For the text-containing cell, return its midpoint in (x, y) coordinate format. 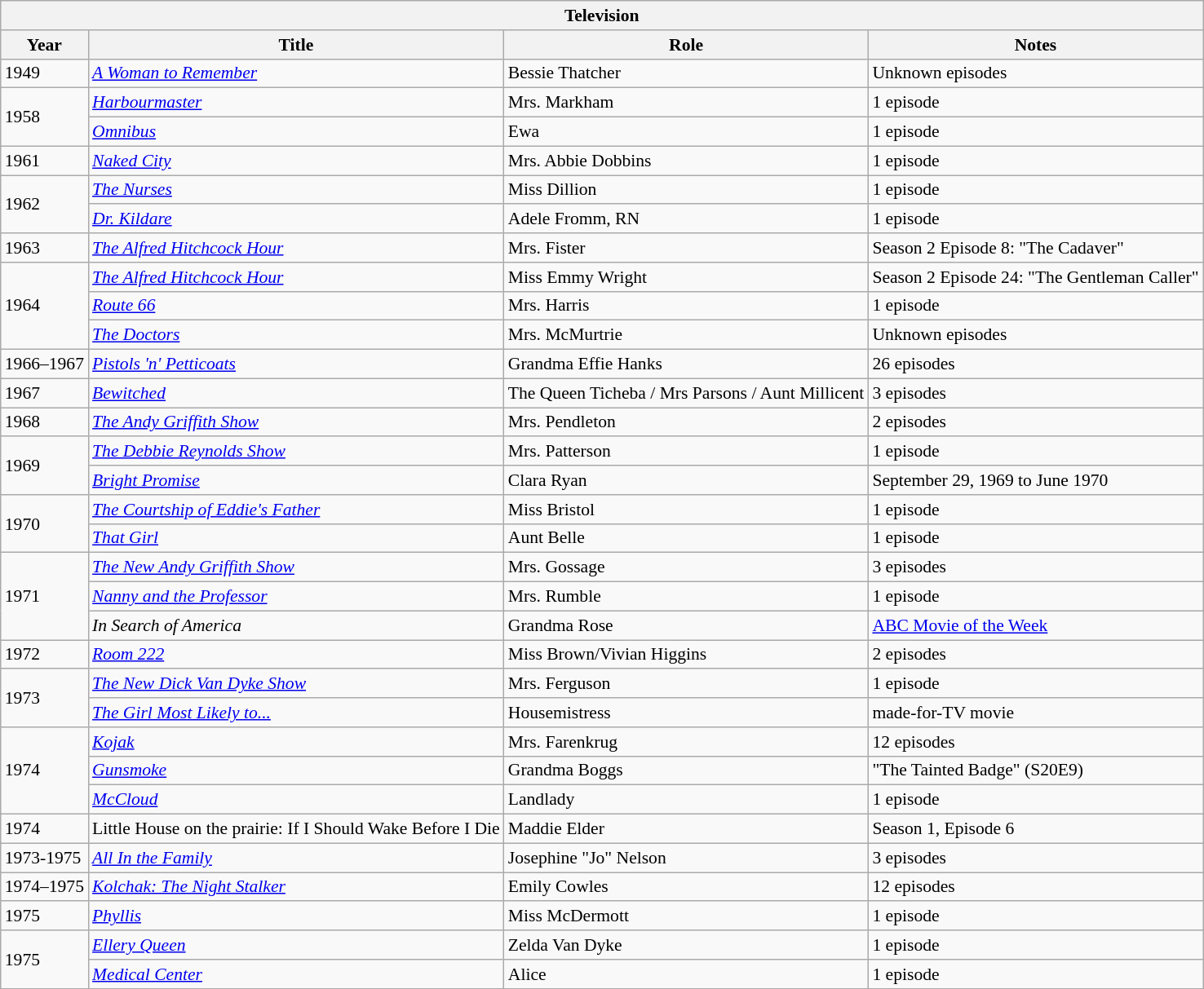
Alice (687, 974)
Mrs. Harris (687, 306)
Zelda Van Dyke (687, 945)
The New Dick Van Dyke Show (296, 684)
Television (602, 15)
1969 (44, 466)
Notes (1035, 45)
1961 (44, 161)
Mrs. Abbie Dobbins (687, 161)
The Nurses (296, 190)
Aunt Belle (687, 538)
1973-1975 (44, 858)
Kojak (296, 742)
Dr. Kildare (296, 219)
"The Tainted Badge" (S20E9) (1035, 770)
Mrs. Pendleton (687, 422)
Bessie Thatcher (687, 73)
Mrs. Gossage (687, 567)
Mrs. Ferguson (687, 684)
Miss McDermott (687, 916)
The Andy Griffith Show (296, 422)
That Girl (296, 538)
The Doctors (296, 335)
Clara Ryan (687, 480)
Adele Fromm, RN (687, 219)
Grandma Effie Hanks (687, 364)
1970 (44, 523)
Josephine "Jo" Nelson (687, 858)
1964 (44, 307)
26 episodes (1035, 364)
The Courtship of Eddie's Father (296, 510)
1968 (44, 422)
Role (687, 45)
Mrs. Markham (687, 103)
1974–1975 (44, 887)
The Queen Ticheba / Mrs Parsons / Aunt Millicent (687, 393)
Housemistress (687, 713)
Medical Center (296, 974)
Mrs. Rumble (687, 597)
Bright Promise (296, 480)
Landlady (687, 800)
Room 222 (296, 655)
Grandma Boggs (687, 770)
Naked City (296, 161)
A Woman to Remember (296, 73)
Bewitched (296, 393)
1971 (44, 597)
September 29, 1969 to June 1970 (1035, 480)
Ellery Queen (296, 945)
The Debbie Reynolds Show (296, 452)
1962 (44, 204)
1949 (44, 73)
Year (44, 45)
Little House on the prairie: If I Should Wake Before I Die (296, 829)
made-for-TV movie (1035, 713)
Ewa (687, 132)
Season 1, Episode 6 (1035, 829)
ABC Movie of the Week (1035, 625)
Emily Cowles (687, 887)
1966–1967 (44, 364)
In Search of America (296, 625)
Mrs. McMurtrie (687, 335)
The New Andy Griffith Show (296, 567)
Pistols 'n' Petticoats (296, 364)
Phyllis (296, 916)
All In the Family (296, 858)
Miss Emmy Wright (687, 277)
Mrs. Fister (687, 248)
1972 (44, 655)
McCloud (296, 800)
1973 (44, 698)
Maddie Elder (687, 829)
Harbourmaster (296, 103)
The Girl Most Likely to... (296, 713)
1958 (44, 117)
Route 66 (296, 306)
Season 2 Episode 8: "The Cadaver" (1035, 248)
Season 2 Episode 24: "The Gentleman Caller" (1035, 277)
1963 (44, 248)
Gunsmoke (296, 770)
Mrs. Patterson (687, 452)
1967 (44, 393)
Omnibus (296, 132)
Title (296, 45)
Kolchak: The Night Stalker (296, 887)
Miss Dillion (687, 190)
Nanny and the Professor (296, 597)
Mrs. Farenkrug (687, 742)
Miss Brown/Vivian Higgins (687, 655)
Miss Bristol (687, 510)
Grandma Rose (687, 625)
